Extract the (x, y) coordinate from the center of the cell holding the provided text.  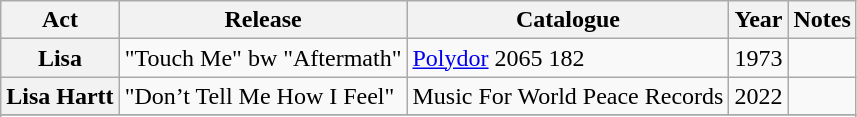
Act (60, 20)
Release (263, 20)
"Touch Me" bw "Aftermath" (263, 58)
Catalogue (568, 20)
1973 (758, 58)
Lisa Hartt (60, 96)
Polydor 2065 182 (568, 58)
Year (758, 20)
"Don’t Tell Me How I Feel" (263, 96)
2022 (758, 96)
Music For World Peace Records (568, 96)
Notes (822, 20)
Lisa (60, 58)
